Pinpoint the cell where the given text exists, returning its (X, Y) midpoint coordinate. 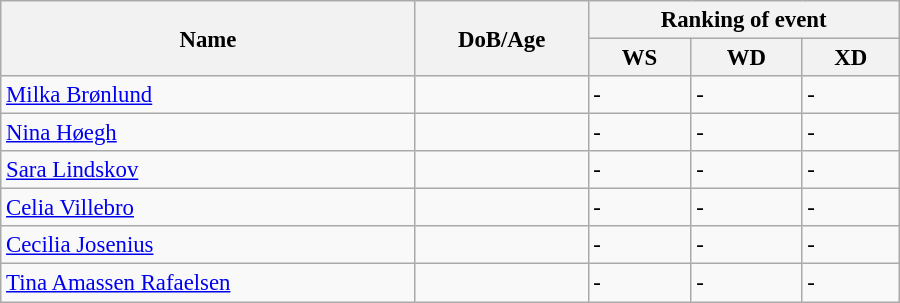
Nina Høegh (208, 133)
WD (746, 58)
Name (208, 38)
Tina Amassen Rafaelsen (208, 283)
Ranking of event (744, 20)
Milka Brønlund (208, 95)
XD (850, 58)
Cecilia Josenius (208, 245)
WS (640, 58)
DoB/Age (502, 38)
Sara Lindskov (208, 170)
Celia Villebro (208, 208)
